For the text-containing cell, return its midpoint in (X, Y) coordinate format. 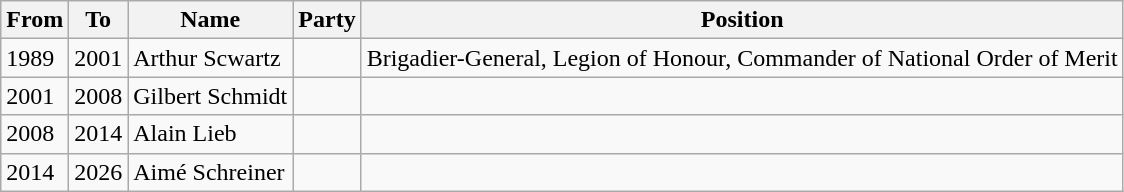
1989 (35, 58)
2026 (98, 172)
Arthur Scwartz (210, 58)
Brigadier-General, Legion of Honour, Commander of National Order of Merit (742, 58)
Aimé Schreiner (210, 172)
Gilbert Schmidt (210, 96)
Alain Lieb (210, 134)
Name (210, 20)
From (35, 20)
Party (327, 20)
Position (742, 20)
To (98, 20)
